Extract the (X, Y) coordinate from the center of the cell holding the provided text.  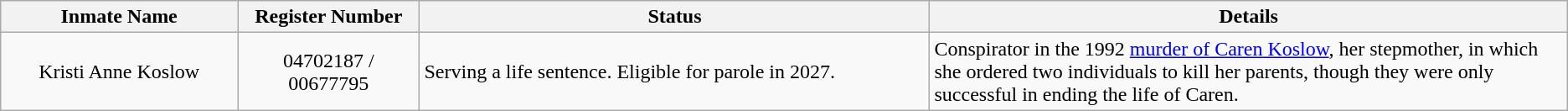
Details (1248, 17)
04702187 / 00677795 (328, 71)
Inmate Name (119, 17)
Register Number (328, 17)
Status (675, 17)
Serving a life sentence. Eligible for parole in 2027. (675, 71)
Kristi Anne Koslow (119, 71)
